Scan for the cell matching the given text and deliver its [x, y] coordinate at center. 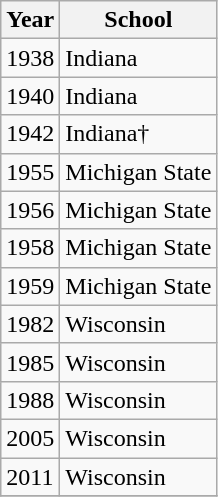
Year [30, 20]
1982 [30, 324]
1955 [30, 172]
2005 [30, 438]
2011 [30, 477]
1958 [30, 248]
1938 [30, 58]
School [138, 20]
1959 [30, 286]
1988 [30, 400]
1956 [30, 210]
1942 [30, 134]
1985 [30, 362]
1940 [30, 96]
Indiana† [138, 134]
